Scan for the cell matching the given text and deliver its [x, y] coordinate at center. 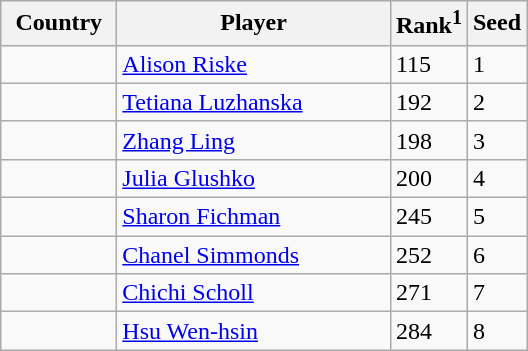
3 [496, 140]
Rank1 [428, 24]
6 [496, 255]
192 [428, 102]
Country [59, 24]
5 [496, 217]
Chichi Scholl [254, 293]
252 [428, 255]
Hsu Wen-hsin [254, 331]
Chanel Simmonds [254, 255]
Zhang Ling [254, 140]
Tetiana Luzhanska [254, 102]
Sharon Fichman [254, 217]
200 [428, 178]
Alison Riske [254, 64]
245 [428, 217]
4 [496, 178]
284 [428, 331]
271 [428, 293]
7 [496, 293]
8 [496, 331]
Player [254, 24]
1 [496, 64]
Seed [496, 24]
115 [428, 64]
198 [428, 140]
Julia Glushko [254, 178]
2 [496, 102]
